Determine the (X, Y) coordinate at the center of the cell enclosing the given text.  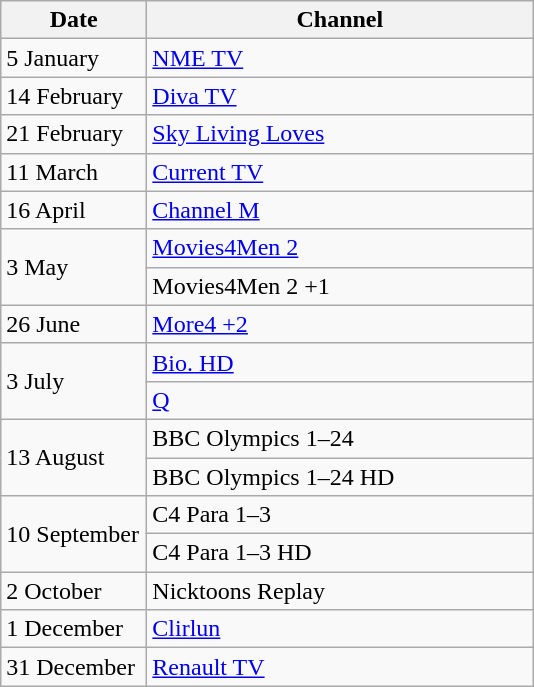
16 April (74, 210)
Channel (340, 20)
1 December (74, 629)
BBC Olympics 1–24 (340, 438)
26 June (74, 324)
14 February (74, 96)
Clirlun (340, 629)
Diva TV (340, 96)
Q (340, 400)
More4 +2 (340, 324)
NME TV (340, 58)
3 May (74, 267)
Sky Living Loves (340, 134)
Bio. HD (340, 362)
10 September (74, 534)
C4 Para 1–3 HD (340, 553)
21 February (74, 134)
BBC Olympics 1–24 HD (340, 477)
11 March (74, 172)
2 October (74, 591)
Date (74, 20)
Movies4Men 2 (340, 248)
C4 Para 1–3 (340, 515)
13 August (74, 457)
Nicktoons Replay (340, 591)
Movies4Men 2 +1 (340, 286)
Current TV (340, 172)
Channel M (340, 210)
5 January (74, 58)
3 July (74, 381)
Renault TV (340, 667)
31 December (74, 667)
